Scan for the cell matching the given text and deliver its [x, y] coordinate at center. 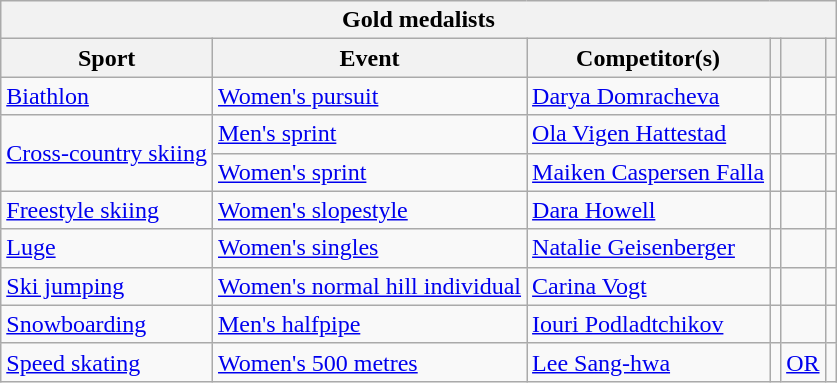
Lee Sang-hwa [648, 362]
Women's sprint [369, 172]
Ski jumping [107, 286]
Iouri Podladtchikov [648, 324]
Natalie Geisenberger [648, 248]
Ola Vigen Hattestad [648, 134]
Men's sprint [369, 134]
OR [803, 362]
Dara Howell [648, 210]
Men's halfpipe [369, 324]
Women's normal hill individual [369, 286]
Women's slopestyle [369, 210]
Luge [107, 248]
Carina Vogt [648, 286]
Snowboarding [107, 324]
Freestyle skiing [107, 210]
Women's pursuit [369, 96]
Competitor(s) [648, 58]
Darya Domracheva [648, 96]
Gold medalists [418, 20]
Maiken Caspersen Falla [648, 172]
Event [369, 58]
Cross-country skiing [107, 153]
Women's 500 metres [369, 362]
Sport [107, 58]
Speed skating [107, 362]
Biathlon [107, 96]
Women's singles [369, 248]
